From the cell containing the given text, extract its center point as [X, Y] coordinate. 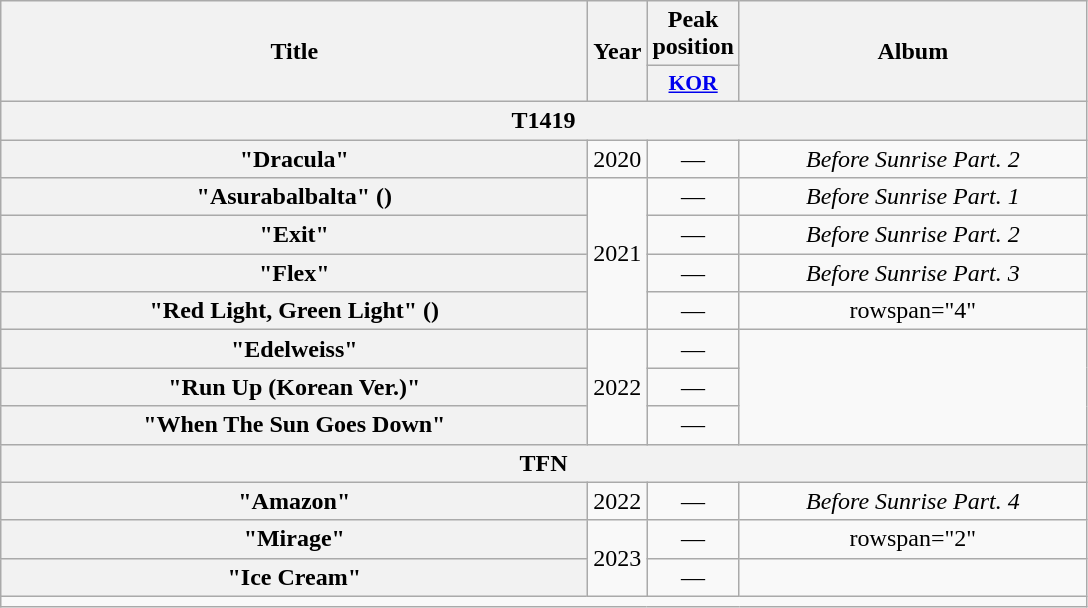
T1419 [544, 120]
Year [618, 52]
"Exit" [294, 235]
Title [294, 52]
"Dracula" [294, 159]
"Amazon" [294, 501]
"Red Light, Green Light" () [294, 311]
Before Sunrise Part. 1 [912, 197]
rowspan="2" [912, 539]
"Flex" [294, 273]
"Run Up (Korean Ver.)" [294, 387]
rowspan="4" [912, 311]
Before Sunrise Part. 3 [912, 273]
"Edelweiss" [294, 349]
"Asurabalbalta" () [294, 197]
2023 [618, 558]
Album [912, 52]
Peak position [693, 34]
2020 [618, 159]
TFN [544, 463]
"Ice Cream" [294, 577]
KOR [693, 84]
2021 [618, 254]
"Mirage" [294, 539]
Before Sunrise Part. 4 [912, 501]
"When The Sun Goes Down" [294, 425]
